Locate the cell with the specified text and output its [x, y] center coordinate. 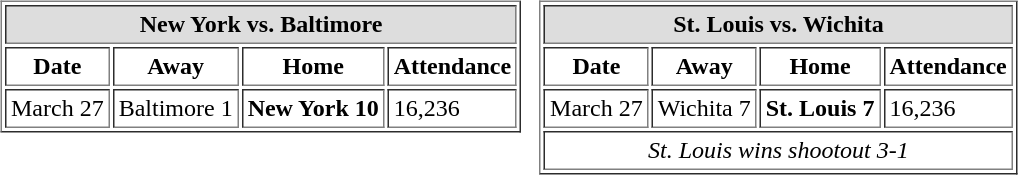
St. Louis vs. Wichita [778, 24]
St. Louis 7 [820, 108]
New York vs. Baltimore [261, 24]
St. Louis wins shootout 3-1 [778, 150]
Wichita 7 [704, 108]
New York 10 [314, 108]
Baltimore 1 [176, 108]
